Output the (x, y) coordinate of the center of the cell containing the given text.  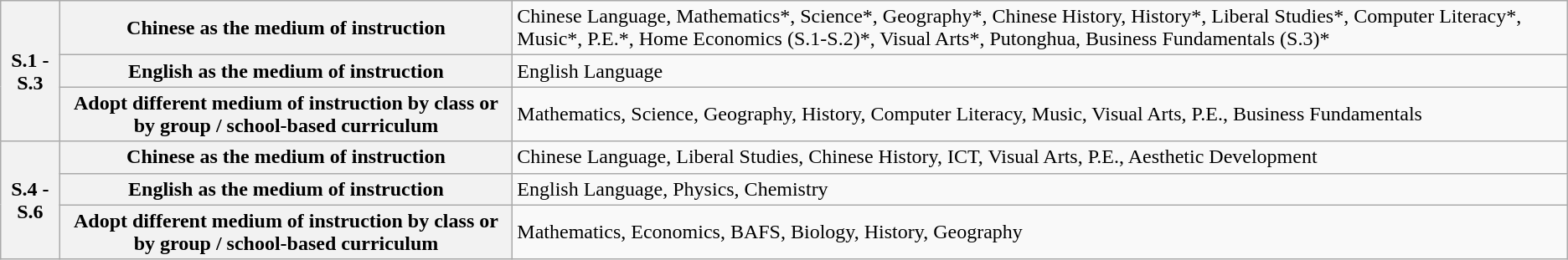
Mathematics, Economics, BAFS, Biology, History, Geography (1040, 232)
S.1 - S.3 (30, 71)
Mathematics, Science, Geography, History, Computer Literacy, Music, Visual Arts, P.E., Business Fundamentals (1040, 114)
S.4 - S.6 (30, 201)
English Language (1040, 71)
Chinese Language, Liberal Studies, Chinese History, ICT, Visual Arts, P.E., Aesthetic Development (1040, 157)
English Language, Physics, Chemistry (1040, 189)
